Capture the cell that displays the provided text and extract its (x, y) central coordinate. 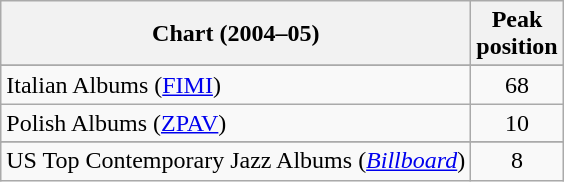
68 (517, 85)
Polish Albums (ZPAV) (236, 123)
Italian Albums (FIMI) (236, 85)
US Top Contemporary Jazz Albums (Billboard) (236, 161)
Peakposition (517, 34)
8 (517, 161)
Chart (2004–05) (236, 34)
10 (517, 123)
